Extract the [X, Y] coordinate from the center of the cell holding the provided text.  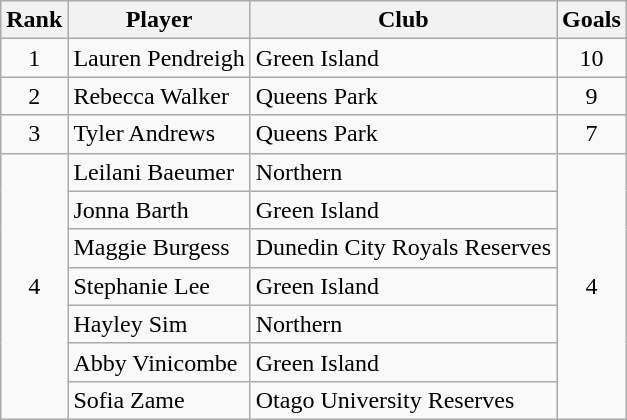
Rank [34, 20]
2 [34, 96]
Tyler Andrews [159, 134]
Player [159, 20]
Club [403, 20]
Maggie Burgess [159, 248]
Rebecca Walker [159, 96]
Otago University Reserves [403, 400]
1 [34, 58]
Hayley Sim [159, 324]
10 [592, 58]
Jonna Barth [159, 210]
Lauren Pendreigh [159, 58]
7 [592, 134]
Stephanie Lee [159, 286]
Sofia Zame [159, 400]
9 [592, 96]
Goals [592, 20]
3 [34, 134]
Dunedin City Royals Reserves [403, 248]
Leilani Baeumer [159, 172]
Abby Vinicombe [159, 362]
